Locate the cell with the specified text and output its (X, Y) center coordinate. 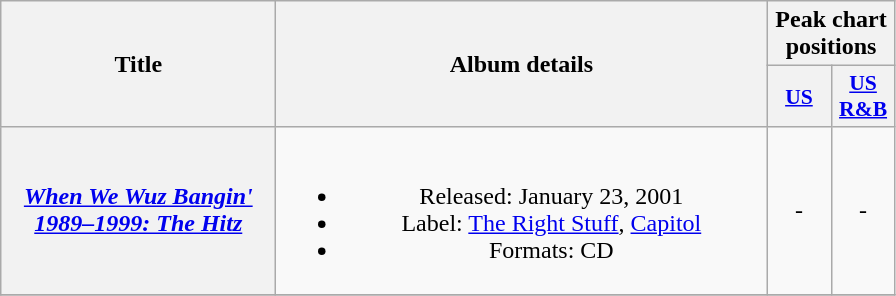
When We Wuz Bangin' 1989–1999: The Hitz (138, 210)
Peak chart positions (831, 34)
Album details (522, 64)
US (799, 96)
Title (138, 64)
Released: January 23, 2001Label: The Right Stuff, CapitolFormats: CD (522, 210)
USR&B (863, 96)
